Capture the cell that displays the provided text and extract its (x, y) central coordinate. 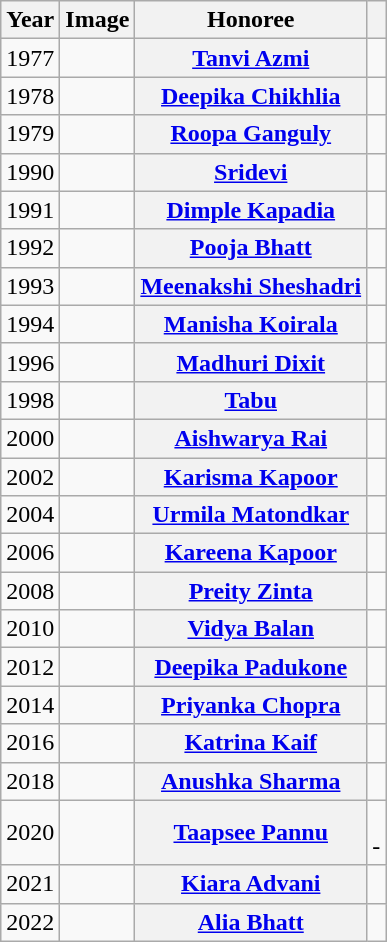
2018 (30, 781)
Taapsee Pannu (251, 832)
Kareena Kapoor (251, 553)
Dimple Kapadia (251, 210)
Honoree (251, 20)
1991 (30, 210)
Anushka Sharma (251, 781)
1992 (30, 248)
2016 (30, 743)
2014 (30, 705)
Pooja Bhatt (251, 248)
Roopa Ganguly (251, 134)
2004 (30, 515)
2006 (30, 553)
2002 (30, 477)
1994 (30, 324)
1979 (30, 134)
1978 (30, 96)
- (376, 832)
2022 (30, 922)
2021 (30, 884)
Tabu (251, 400)
Year (30, 20)
Madhuri Dixit (251, 362)
Preity Zinta (251, 591)
Manisha Koirala (251, 324)
Tanvi Azmi (251, 58)
2012 (30, 667)
2008 (30, 591)
Katrina Kaif (251, 743)
Deepika Chikhlia (251, 96)
1993 (30, 286)
Meenakshi Sheshadri (251, 286)
1998 (30, 400)
Image (98, 20)
Urmila Matondkar (251, 515)
1996 (30, 362)
2010 (30, 629)
Alia Bhatt (251, 922)
Kiara Advani (251, 884)
Priyanka Chopra (251, 705)
Vidya Balan (251, 629)
Karisma Kapoor (251, 477)
2020 (30, 832)
Deepika Padukone (251, 667)
2000 (30, 438)
Aishwarya Rai (251, 438)
Sridevi (251, 172)
1990 (30, 172)
1977 (30, 58)
